Scan for the cell matching the given text and deliver its [X, Y] coordinate at center. 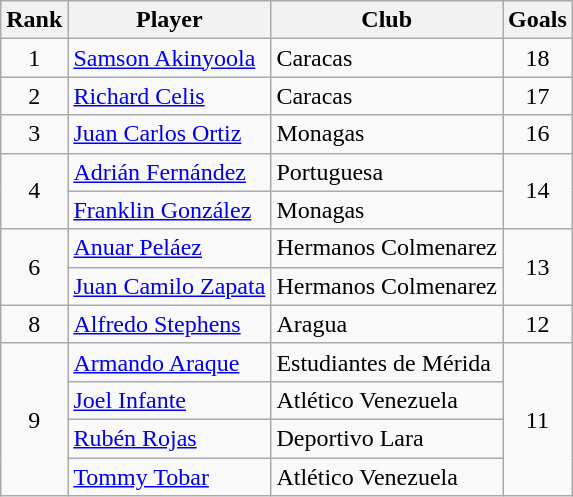
Joel Infante [170, 400]
Deportivo Lara [387, 438]
Adrián Fernández [170, 172]
16 [538, 134]
Tommy Tobar [170, 477]
Aragua [387, 324]
Rubén Rojas [170, 438]
Player [170, 20]
11 [538, 419]
Club [387, 20]
4 [34, 191]
1 [34, 58]
Alfredo Stephens [170, 324]
Armando Araque [170, 362]
14 [538, 191]
Goals [538, 20]
13 [538, 267]
8 [34, 324]
Estudiantes de Mérida [387, 362]
Anuar Peláez [170, 248]
12 [538, 324]
Juan Carlos Ortiz [170, 134]
Juan Camilo Zapata [170, 286]
18 [538, 58]
2 [34, 96]
Richard Celis [170, 96]
Samson Akinyoola [170, 58]
3 [34, 134]
Portuguesa [387, 172]
17 [538, 96]
9 [34, 419]
6 [34, 267]
Rank [34, 20]
Franklin González [170, 210]
